Provide the (x, y) coordinate of the cell's center where the given text is located.  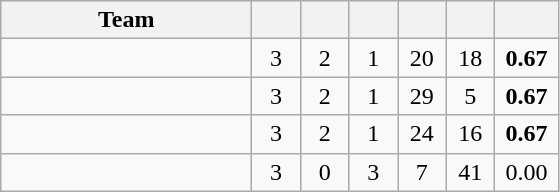
29 (422, 96)
20 (422, 58)
5 (470, 96)
0.00 (527, 172)
24 (422, 134)
41 (470, 172)
7 (422, 172)
18 (470, 58)
Team (126, 20)
0 (324, 172)
16 (470, 134)
